Extract the [X, Y] coordinate from the center of the cell holding the provided text.  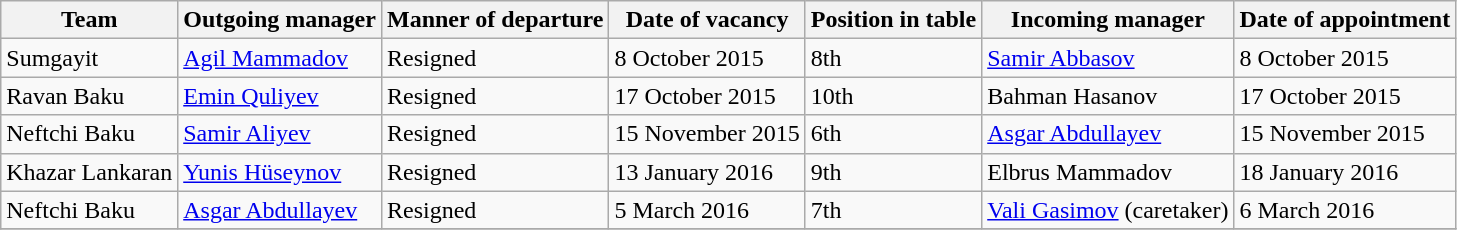
Manner of departure [494, 20]
Bahman Hasanov [1108, 96]
5 March 2016 [707, 210]
Elbrus Mammadov [1108, 172]
10th [893, 96]
6th [893, 134]
9th [893, 172]
Vali Gasimov (caretaker) [1108, 210]
7th [893, 210]
6 March 2016 [1345, 210]
Agil Mammadov [280, 58]
Date of vacancy [707, 20]
Yunis Hüseynov [280, 172]
Incoming manager [1108, 20]
Ravan Baku [90, 96]
18 January 2016 [1345, 172]
8th [893, 58]
Team [90, 20]
Samir Aliyev [280, 134]
Outgoing manager [280, 20]
Samir Abbasov [1108, 58]
Date of appointment [1345, 20]
Khazar Lankaran [90, 172]
Emin Quliyev [280, 96]
Sumgayit [90, 58]
13 January 2016 [707, 172]
Position in table [893, 20]
